Identify which cell holds the provided text, then report its (x, y) central coordinate. 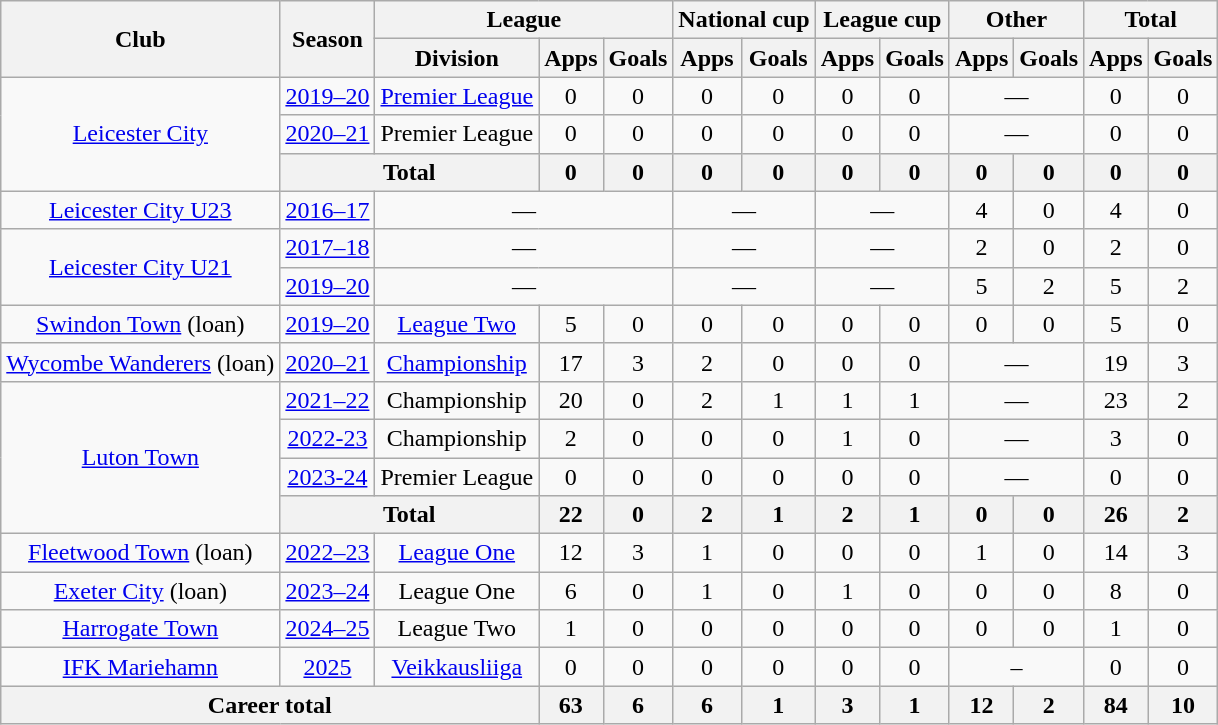
14 (1116, 553)
Swindon Town (loan) (140, 324)
National cup (744, 20)
8 (1116, 591)
2024–25 (328, 629)
Club (140, 39)
Leicester City U23 (140, 210)
2016–17 (328, 210)
20 (571, 400)
Exeter City (loan) (140, 591)
Division (457, 58)
Career total (270, 705)
Harrogate Town (140, 629)
League (524, 20)
Other (1016, 20)
10 (1183, 705)
Fleetwood Town (loan) (140, 553)
2023–24 (328, 591)
League cup (882, 20)
19 (1116, 362)
2023-24 (328, 477)
Season (328, 39)
Leicester City (140, 134)
Leicester City U21 (140, 267)
26 (1116, 515)
IFK Mariehamn (140, 667)
2021–22 (328, 400)
Luton Town (140, 457)
23 (1116, 400)
Veikkausliiga (457, 667)
2022-23 (328, 438)
63 (571, 705)
2025 (328, 667)
– (1016, 667)
Wycombe Wanderers (loan) (140, 362)
22 (571, 515)
2022–23 (328, 553)
84 (1116, 705)
2017–18 (328, 248)
17 (571, 362)
